Locate the cell with the specified text and output its [x, y] center coordinate. 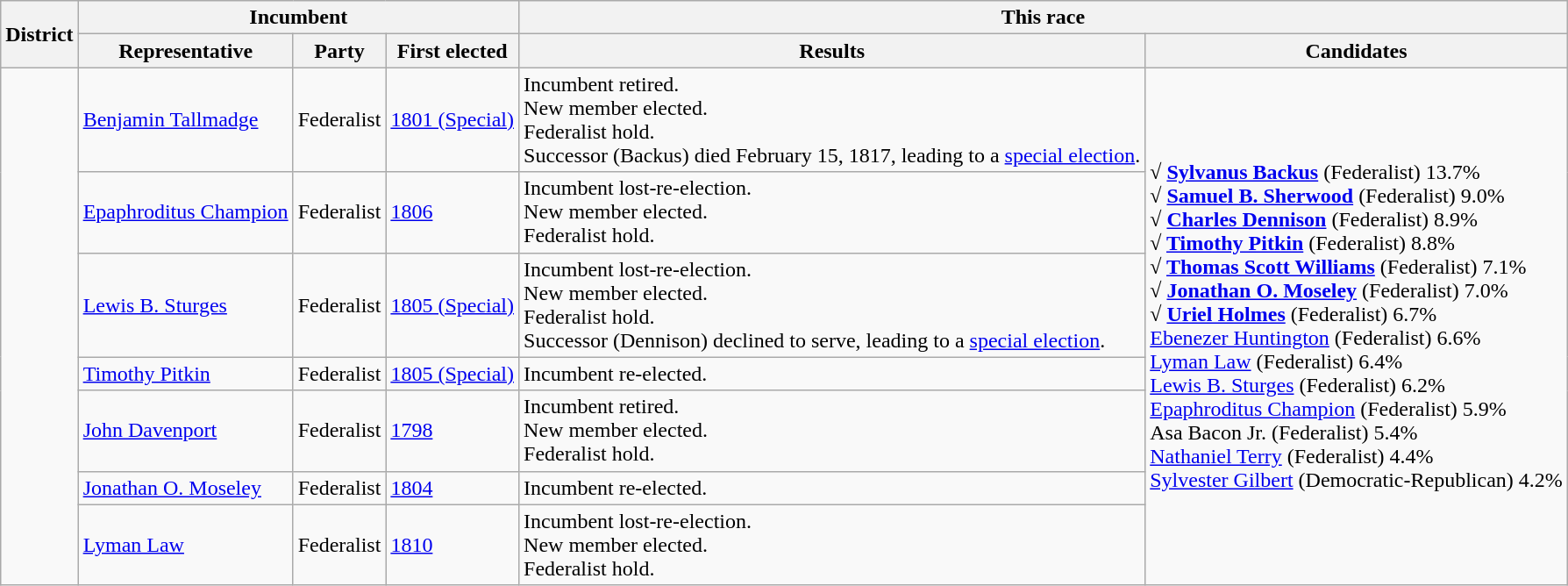
Jonathan O. Moseley [186, 488]
1798 [453, 431]
This race [1044, 18]
1806 [453, 212]
Results [832, 51]
Epaphroditus Champion [186, 212]
District [39, 34]
Benjamin Tallmadge [186, 119]
Candidates [1357, 51]
Lyman Law [186, 545]
1801 (Special) [453, 119]
Incumbent [298, 18]
Representative [186, 51]
First elected [453, 51]
Incumbent retired.New member elected.Federalist hold.Successor (Backus) died February 15, 1817, leading to a special election. [832, 119]
1810 [453, 545]
Timothy Pitkin [186, 374]
Lewis B. Sturges [186, 305]
Party [339, 51]
Incumbent retired.New member elected.Federalist hold. [832, 431]
Incumbent lost-re-election.New member elected.Federalist hold.Successor (Dennison) declined to serve, leading to a special election. [832, 305]
John Davenport [186, 431]
1804 [453, 488]
